Return [x, y] of the center of cell containing provided text 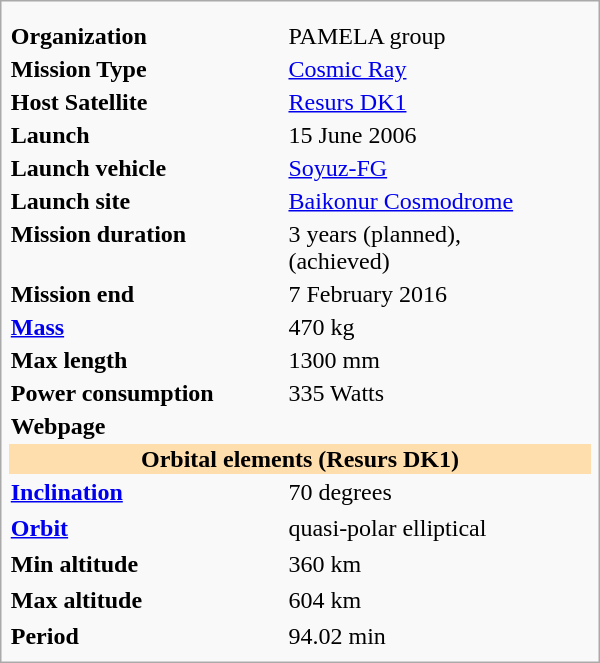
Baikonur Cosmodrome [439, 201]
Launch [146, 135]
quasi-polar elliptical [439, 528]
360 km [439, 564]
Launch vehicle [146, 168]
94.02 min [439, 636]
Soyuz-FG [439, 168]
Period [146, 636]
Host Satellite [146, 102]
Cosmic Ray [439, 69]
335 Watts [439, 393]
Mission end [146, 294]
Mission duration [146, 248]
Orbital elements (Resurs DK1) [300, 459]
Power consumption [146, 393]
Max length [146, 360]
Min altitude [146, 564]
Launch site [146, 201]
7 February 2016 [439, 294]
70 degrees [439, 492]
3 years (planned), (achieved) [439, 248]
PAMELA group [439, 36]
Resurs DK1 [439, 102]
Inclination [146, 492]
Webpage [146, 426]
Organization [146, 36]
Mission Type [146, 69]
1300 mm [439, 360]
470 kg [439, 327]
Max altitude [146, 600]
Orbit [146, 528]
604 km [439, 600]
15 June 2006 [439, 135]
Mass [146, 327]
